Locate the cell with the specified text and output its (X, Y) center coordinate. 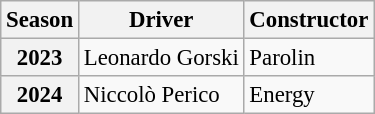
Parolin (309, 58)
Leonardo Gorski (161, 58)
Season (40, 20)
2023 (40, 58)
2024 (40, 95)
Energy (309, 95)
Driver (161, 20)
Constructor (309, 20)
Niccolò Perico (161, 95)
